Extract the (x, y) coordinate from the center of the cell holding the provided text.  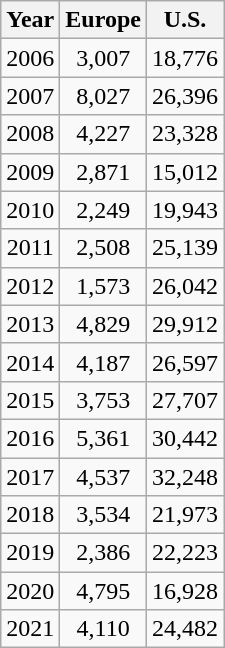
30,442 (184, 438)
Year (30, 20)
2008 (30, 134)
3,007 (104, 58)
Europe (104, 20)
2,508 (104, 248)
24,482 (184, 629)
2014 (30, 362)
2012 (30, 286)
2015 (30, 400)
8,027 (104, 96)
15,012 (184, 172)
19,943 (184, 210)
2,871 (104, 172)
4,537 (104, 477)
21,973 (184, 515)
18,776 (184, 58)
23,328 (184, 134)
26,396 (184, 96)
4,829 (104, 324)
2,386 (104, 553)
2013 (30, 324)
4,227 (104, 134)
5,361 (104, 438)
3,534 (104, 515)
4,110 (104, 629)
2021 (30, 629)
4,187 (104, 362)
16,928 (184, 591)
2018 (30, 515)
2,249 (104, 210)
29,912 (184, 324)
32,248 (184, 477)
26,597 (184, 362)
26,042 (184, 286)
27,707 (184, 400)
25,139 (184, 248)
2020 (30, 591)
2016 (30, 438)
2011 (30, 248)
2006 (30, 58)
1,573 (104, 286)
22,223 (184, 553)
2019 (30, 553)
2007 (30, 96)
2009 (30, 172)
4,795 (104, 591)
3,753 (104, 400)
U.S. (184, 20)
2017 (30, 477)
2010 (30, 210)
